Return (x, y) of the center of cell containing provided text 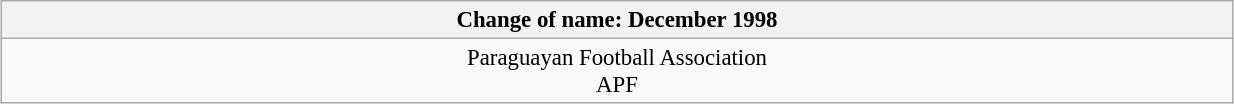
Paraguayan Football AssociationAPF (618, 70)
Change of name: December 1998 (618, 20)
